Return the [x, y] coordinate for the center point of the cell that contains the specified text.  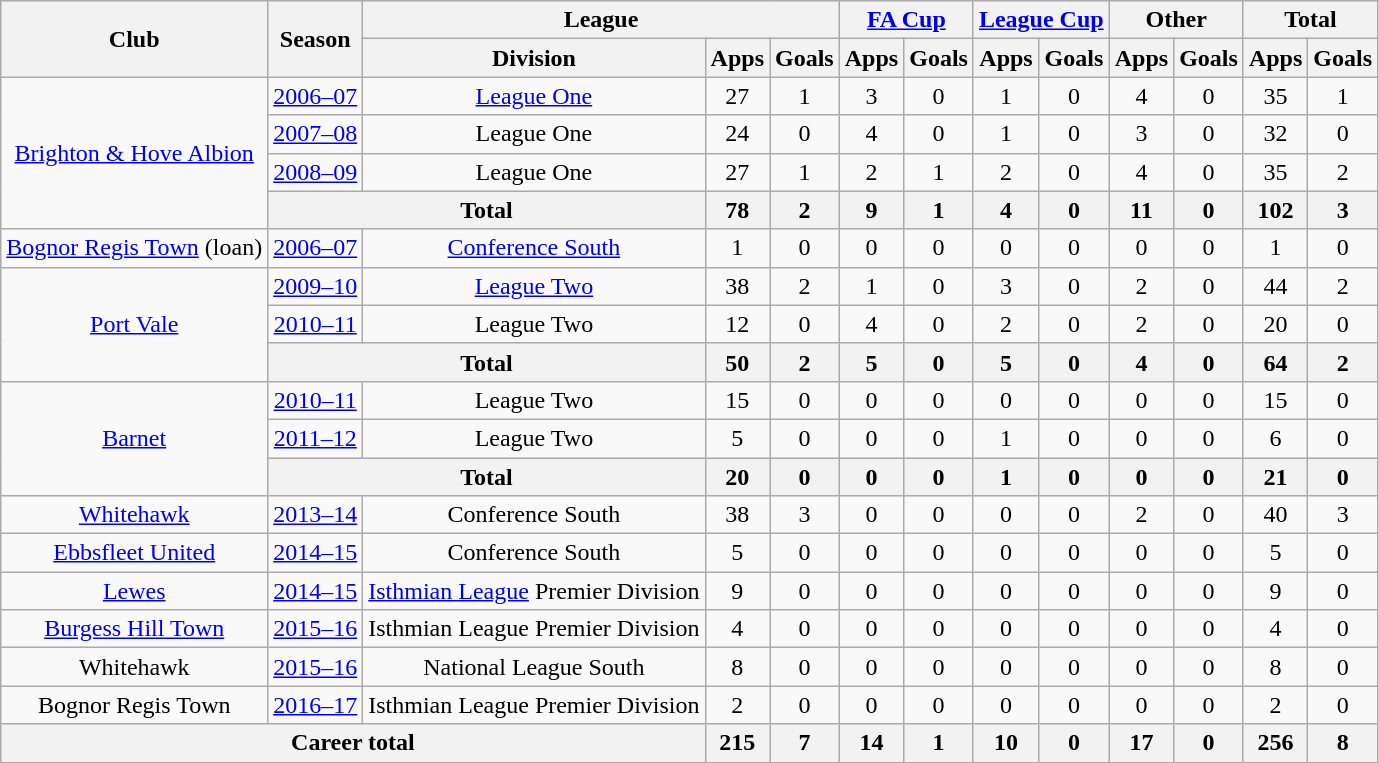
Division [534, 58]
14 [871, 743]
44 [1275, 286]
2011–12 [316, 438]
2016–17 [316, 705]
102 [1275, 210]
Port Vale [134, 324]
FA Cup [906, 20]
Career total [353, 743]
6 [1275, 438]
64 [1275, 362]
2008–09 [316, 172]
League Cup [1041, 20]
7 [805, 743]
2009–10 [316, 286]
Brighton & Hove Albion [134, 153]
Ebbsfleet United [134, 553]
Bognor Regis Town (loan) [134, 248]
50 [737, 362]
215 [737, 743]
12 [737, 324]
40 [1275, 515]
2007–08 [316, 134]
21 [1275, 477]
17 [1141, 743]
2013–14 [316, 515]
League [602, 20]
10 [1006, 743]
Barnet [134, 438]
National League South [534, 667]
78 [737, 210]
32 [1275, 134]
Season [316, 39]
256 [1275, 743]
Bognor Regis Town [134, 705]
Other [1176, 20]
Burgess Hill Town [134, 629]
11 [1141, 210]
24 [737, 134]
Lewes [134, 591]
Club [134, 39]
